Provide the [X, Y] coordinate of the cell's center where the given text is located.  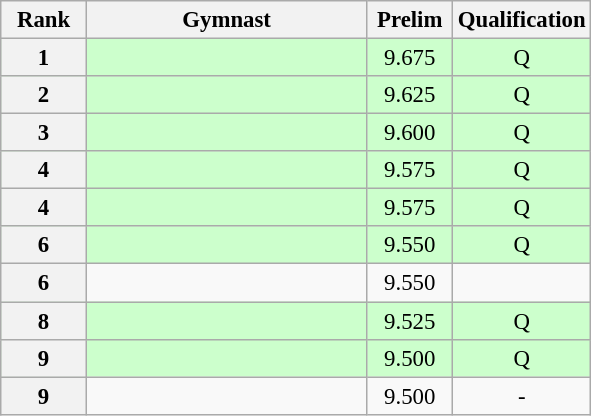
3 [44, 133]
9.600 [410, 133]
9.525 [410, 321]
- [522, 396]
Gymnast [226, 20]
9.625 [410, 95]
Qualification [522, 20]
2 [44, 95]
Rank [44, 20]
8 [44, 321]
Prelim [410, 20]
1 [44, 58]
9.675 [410, 58]
